Detect which cell encompasses the target text, then output its (X, Y) center coordinate. 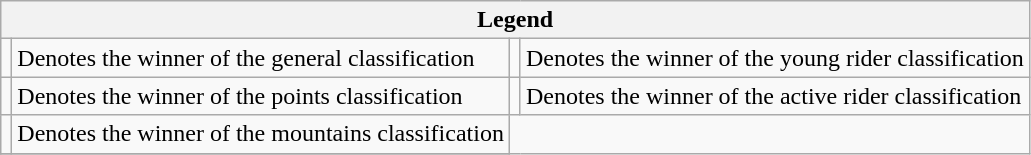
Denotes the winner of the active rider classification (774, 96)
Denotes the winner of the mountains classification (261, 134)
Denotes the winner of the young rider classification (774, 58)
Denotes the winner of the points classification (261, 96)
Denotes the winner of the general classification (261, 58)
Legend (516, 20)
